Pinpoint the cell where the given text exists, returning its (X, Y) midpoint coordinate. 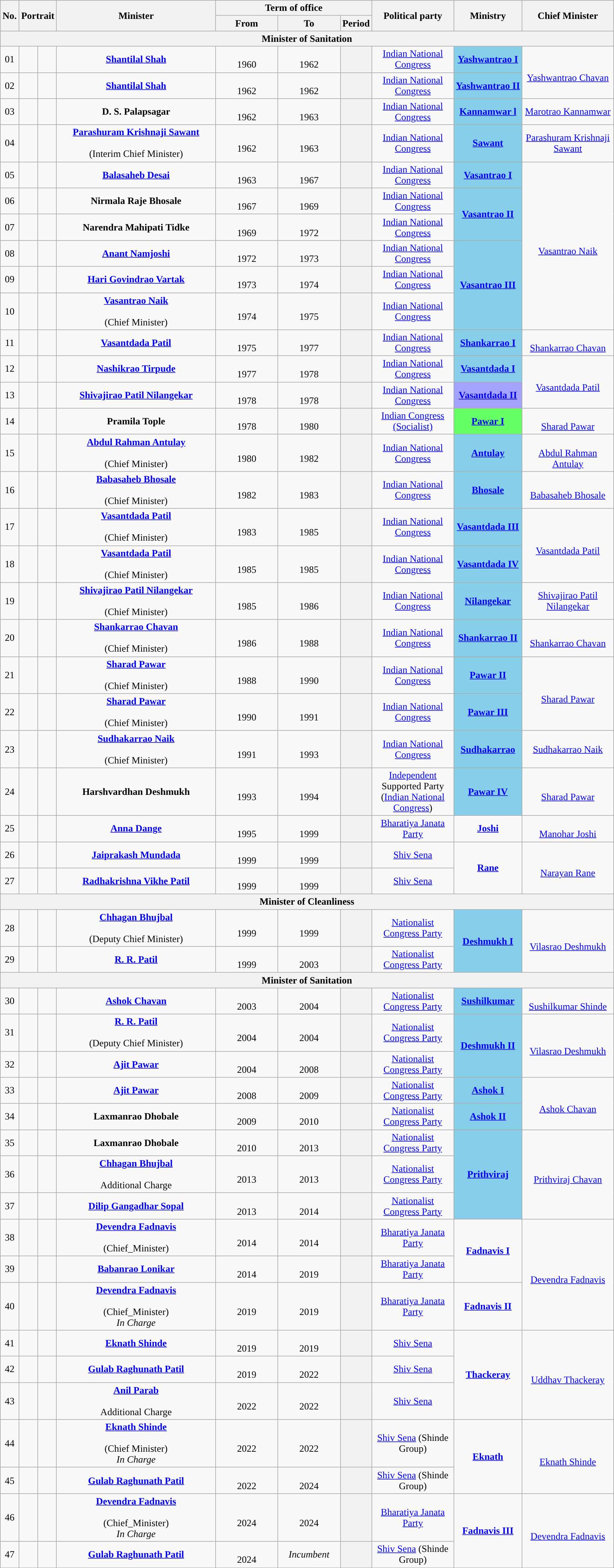
Minister of Cleanliness (307, 902)
Vasantdada II (488, 395)
Chief Minister (568, 16)
No. (10, 16)
Vasantdada I (488, 369)
Joshi (488, 829)
Incumbent (309, 1554)
Marotrao Kannamwar (568, 112)
Pawar III (488, 712)
Chhagan Bhujbal Additional Charge (136, 1174)
Babasaheb Bhosale (Chief Minister) (136, 490)
Sushilkumar (488, 1001)
Anna Dange (136, 829)
29 (10, 960)
24 (10, 792)
41 (10, 1344)
Sudhakarrao (488, 749)
Dilip Gangadhar Sopal (136, 1206)
Babasaheb Bhosale (568, 490)
Fadnavis III (488, 1531)
Rane (488, 868)
Yashwantrao Chavan (568, 72)
46 (10, 1517)
Yashwantrao II (488, 85)
Ministry (488, 16)
Jaiprakash Mundada (136, 854)
Political party (413, 16)
23 (10, 749)
Vasantrao III (488, 285)
Period (356, 23)
11 (10, 343)
01 (10, 60)
Vasantdada III (488, 527)
Eknath (488, 1457)
09 (10, 279)
1994 (309, 792)
Ashok I (488, 1090)
18 (10, 564)
Anant Namjoshi (136, 253)
Uddhav Thackeray (568, 1375)
Shankarrao II (488, 638)
Harshvardhan Deshmukh (136, 792)
Vasantdada IV (488, 564)
Abdul Rahman Antulay (Chief Minister) (136, 453)
36 (10, 1174)
22 (10, 712)
Independent Supported Party (Indian National Congress) (413, 792)
Shivajirao Patil Nilangekar (Chief Minister) (136, 601)
Ashok II (488, 1117)
Pawar IV (488, 792)
Bhosale (488, 490)
Devendra Fadnavis (Chief_Minister) (136, 1237)
37 (10, 1206)
13 (10, 395)
43 (10, 1401)
45 (10, 1480)
From (247, 23)
Babanrao Lonikar (136, 1269)
06 (10, 201)
D. S. Palapsagar (136, 112)
05 (10, 175)
Sudhakarrao Naik (568, 749)
Chhagan Bhujbal (Deputy Chief Minister) (136, 928)
Vasantrao Naik (568, 245)
Antulay (488, 453)
Yashwantrao I (488, 60)
Term of office (294, 8)
Eknath Shinde (Chief Minister)In Charge (136, 1443)
42 (10, 1369)
Thackeray (488, 1375)
20 (10, 638)
Pramila Tople (136, 422)
Pawar I (488, 422)
Sudhakarrao Naik (Chief Minister) (136, 749)
Parashuram Krishnaji Sawant (568, 143)
27 (10, 881)
Shankarrao I (488, 343)
19 (10, 601)
39 (10, 1269)
26 (10, 854)
Manohar Joshi (568, 829)
Parashuram Krishnaji Sawant (Interim Chief Minister) (136, 143)
10 (10, 311)
04 (10, 143)
31 (10, 1033)
25 (10, 829)
Fadnavis I (488, 1250)
14 (10, 422)
Narayan Rane (568, 868)
32 (10, 1064)
Sawant (488, 143)
47 (10, 1554)
Minister (136, 16)
17 (10, 527)
30 (10, 1001)
Anil Parab Additional Charge (136, 1401)
R. R. Patil (136, 960)
Shankarrao Chavan (Chief Minister) (136, 638)
33 (10, 1090)
44 (10, 1443)
16 (10, 490)
Deshmukh I (488, 941)
1995 (247, 829)
Portrait (38, 16)
Sushilkumar Shinde (568, 1001)
Kannamwar l (488, 112)
Vasantrao I (488, 175)
Nilangekar (488, 601)
38 (10, 1237)
R. R. Patil (Deputy Chief Minister) (136, 1033)
Vasantrao Naik (Chief Minister) (136, 311)
35 (10, 1142)
07 (10, 227)
21 (10, 675)
03 (10, 112)
Pawar II (488, 675)
To (309, 23)
Radhakrishna Vikhe Patil (136, 881)
Deshmukh II (488, 1046)
Fadnavis II (488, 1307)
Indian Congress (Socialist) (413, 422)
34 (10, 1117)
40 (10, 1307)
Prithviraj (488, 1174)
Vasantrao II (488, 214)
Abdul Rahman Antulay (568, 453)
Narendra Mahipati Tidke (136, 227)
Nashikrao Tirpude (136, 369)
28 (10, 928)
12 (10, 369)
02 (10, 85)
Prithviraj Chavan (568, 1174)
15 (10, 453)
Balasaheb Desai (136, 175)
Hari Govindrao Vartak (136, 279)
08 (10, 253)
1960 (247, 60)
Nirmala Raje Bhosale (136, 201)
